Extract the (x, y) coordinate from the center of the cell holding the provided text.  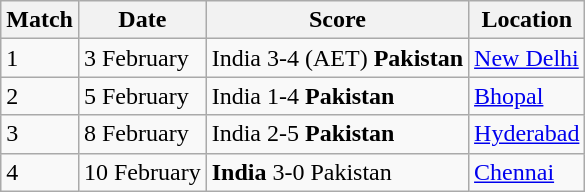
4 (40, 172)
Hyderabad (527, 134)
Chennai (527, 172)
3 February (142, 58)
2 (40, 96)
1 (40, 58)
Date (142, 20)
Match (40, 20)
India 3-0 Pakistan (337, 172)
Score (337, 20)
India 3-4 (AET) Pakistan (337, 58)
3 (40, 134)
10 February (142, 172)
8 February (142, 134)
India 1-4 Pakistan (337, 96)
India 2-5 Pakistan (337, 134)
New Delhi (527, 58)
5 February (142, 96)
Location (527, 20)
Bhopal (527, 96)
